Output the [x, y] coordinate of the center of the cell containing the given text.  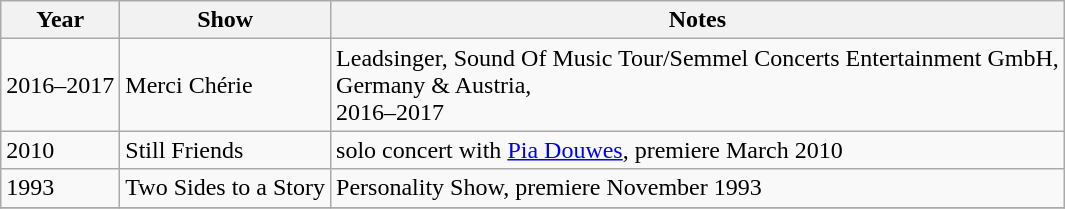
solo concert with Pia Douwes, premiere March 2010 [698, 150]
1993 [60, 188]
2010 [60, 150]
Merci Chérie [226, 85]
Leadsinger, Sound Of Music Tour/Semmel Concerts Entertainment GmbH, Germany & Austria, 2016–2017 [698, 85]
Still Friends [226, 150]
Year [60, 20]
Personality Show, premiere November 1993 [698, 188]
Two Sides to a Story [226, 188]
2016–2017 [60, 85]
Notes [698, 20]
Show [226, 20]
